From the cell containing the given text, extract its center point as (x, y) coordinate. 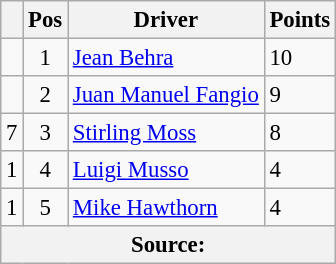
3 (46, 133)
Stirling Moss (166, 133)
Points (300, 20)
Jean Behra (166, 58)
Juan Manuel Fangio (166, 95)
Driver (166, 20)
Source: (168, 245)
5 (46, 208)
2 (46, 95)
Mike Hawthorn (166, 208)
8 (300, 133)
9 (300, 95)
10 (300, 58)
7 (12, 133)
Luigi Musso (166, 170)
Pos (46, 20)
